For the text-containing cell, return its midpoint in (x, y) coordinate format. 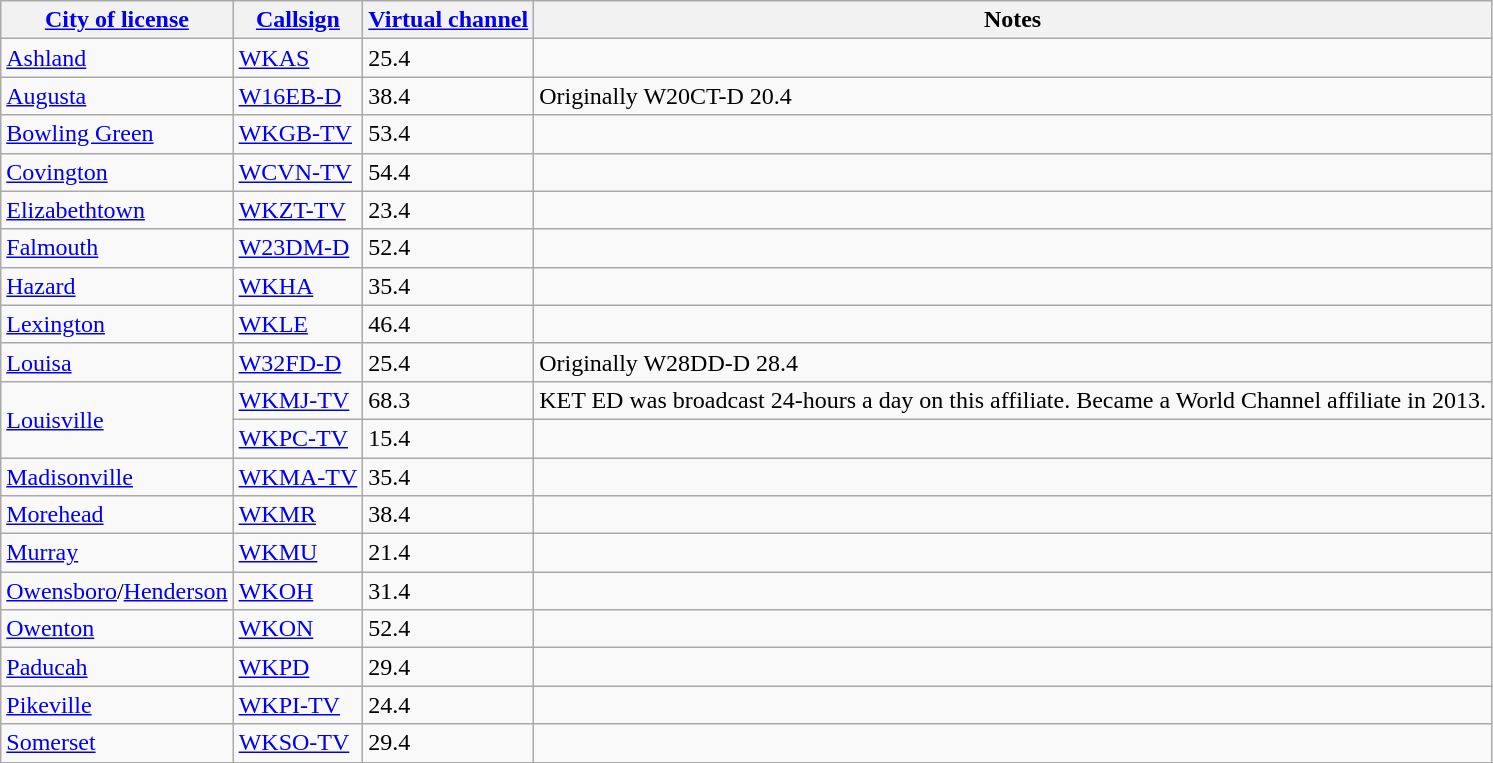
Ashland (117, 58)
WKMR (298, 515)
Lexington (117, 324)
WKON (298, 629)
City of license (117, 20)
KET ED was broadcast 24-hours a day on this affiliate. Became a World Channel affiliate in 2013. (1013, 400)
WKAS (298, 58)
24.4 (448, 705)
WKPI-TV (298, 705)
Paducah (117, 667)
WKLE (298, 324)
WKMJ-TV (298, 400)
W32FD-D (298, 362)
Louisville (117, 419)
WKOH (298, 591)
15.4 (448, 438)
Notes (1013, 20)
Hazard (117, 286)
Originally W20CT-D 20.4 (1013, 96)
Madisonville (117, 477)
WKPD (298, 667)
21.4 (448, 553)
W16EB-D (298, 96)
46.4 (448, 324)
68.3 (448, 400)
Pikeville (117, 705)
W23DM-D (298, 248)
Covington (117, 172)
Callsign (298, 20)
Originally W28DD-D 28.4 (1013, 362)
Louisa (117, 362)
Elizabethtown (117, 210)
WKPC-TV (298, 438)
Virtual channel (448, 20)
Augusta (117, 96)
23.4 (448, 210)
Murray (117, 553)
Owenton (117, 629)
WKGB-TV (298, 134)
31.4 (448, 591)
Falmouth (117, 248)
Somerset (117, 743)
WKHA (298, 286)
WKMU (298, 553)
WKMA-TV (298, 477)
WCVN-TV (298, 172)
WKSO-TV (298, 743)
53.4 (448, 134)
Owensboro/Henderson (117, 591)
WKZT-TV (298, 210)
Bowling Green (117, 134)
54.4 (448, 172)
Morehead (117, 515)
